Provide the (X, Y) coordinate of the cell's center where the given text is located.  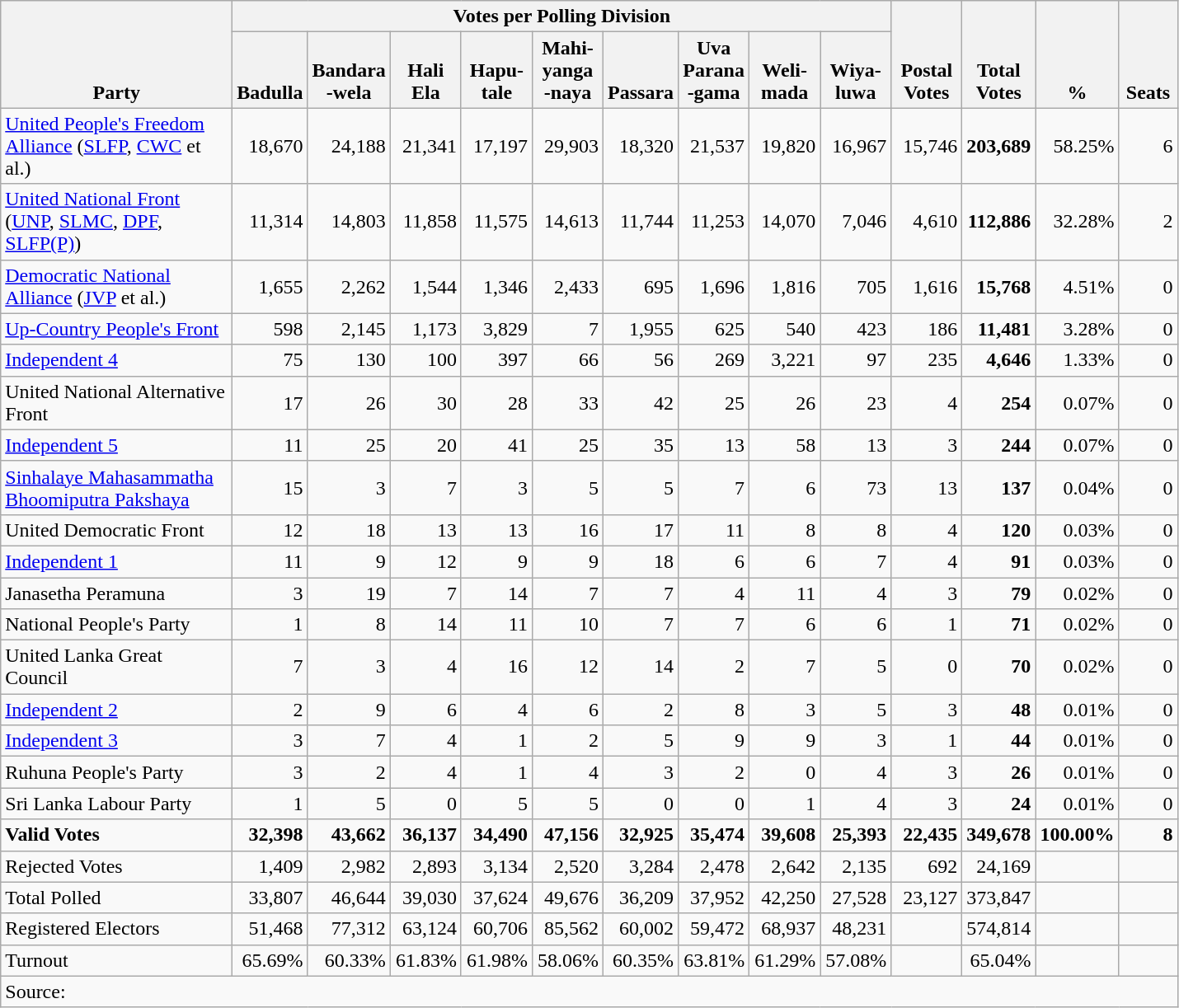
57.08% (856, 960)
23,127 (927, 898)
United Democratic Front (117, 530)
91 (999, 561)
41 (496, 445)
85,562 (567, 929)
29,903 (567, 146)
23 (856, 402)
24 (999, 804)
2,520 (567, 866)
1,616 (927, 287)
35,474 (714, 835)
24,188 (349, 146)
United People's Freedom Alliance (SLFP, CWC et al.) (117, 146)
HaliEla (425, 70)
244 (999, 445)
42 (641, 402)
19,820 (785, 146)
42,250 (785, 898)
% (1077, 54)
70 (999, 668)
65.04% (999, 960)
21,537 (714, 146)
PostalVotes (927, 54)
60.33% (349, 960)
24,169 (999, 866)
61.98% (496, 960)
21,341 (425, 146)
203,689 (999, 146)
Democratic National Alliance (JVP et al.) (117, 287)
2,893 (425, 866)
137 (999, 488)
37,952 (714, 898)
3.28% (1077, 329)
1,655 (270, 287)
Sinhalaye Mahasammatha Bhoomiputra Pakshaya (117, 488)
71 (999, 625)
100.00% (1077, 835)
1,955 (641, 329)
77,312 (349, 929)
Independent 5 (117, 445)
66 (567, 360)
695 (641, 287)
97 (856, 360)
49,676 (567, 898)
Independent 2 (117, 710)
47,156 (567, 835)
48 (999, 710)
27,528 (856, 898)
4,610 (927, 222)
11,253 (714, 222)
1,409 (270, 866)
20 (425, 445)
Hapu-tale (496, 70)
Badulla (270, 70)
15 (270, 488)
59,472 (714, 929)
349,678 (999, 835)
2,478 (714, 866)
Independent 1 (117, 561)
Janasetha Peramuna (117, 593)
65.69% (270, 960)
Total Polled (117, 898)
1,696 (714, 287)
Votes per Polling Division (562, 16)
Valid Votes (117, 835)
68,937 (785, 929)
Wiya-luwa (856, 70)
1,544 (425, 287)
48,231 (856, 929)
39,608 (785, 835)
60,706 (496, 929)
61.83% (425, 960)
7,046 (856, 222)
36,209 (641, 898)
2,982 (349, 866)
186 (927, 329)
28 (496, 402)
Party (117, 54)
2,145 (349, 329)
100 (425, 360)
National People's Party (117, 625)
11,858 (425, 222)
423 (856, 329)
120 (999, 530)
United National Front(UNP, SLMC, DPF, SLFP(P)) (117, 222)
37,624 (496, 898)
Weli-mada (785, 70)
56 (641, 360)
540 (785, 329)
598 (270, 329)
32,398 (270, 835)
Sri Lanka Labour Party (117, 804)
2,262 (349, 287)
36,137 (425, 835)
46,644 (349, 898)
Bandara-wela (349, 70)
4.51% (1077, 287)
58.25% (1077, 146)
3,221 (785, 360)
UvaParana-gama (714, 70)
32,925 (641, 835)
61.29% (785, 960)
58 (785, 445)
3,829 (496, 329)
Passara (641, 70)
15,746 (927, 146)
17,197 (496, 146)
18,320 (641, 146)
3,284 (641, 866)
130 (349, 360)
373,847 (999, 898)
18,670 (270, 146)
73 (856, 488)
Ruhuna People's Party (117, 772)
1,816 (785, 287)
10 (567, 625)
Rejected Votes (117, 866)
16,967 (856, 146)
4,646 (999, 360)
1.33% (1077, 360)
Mahi-yanga-naya (567, 70)
574,814 (999, 929)
33 (567, 402)
33,807 (270, 898)
254 (999, 402)
Independent 3 (117, 741)
11,314 (270, 222)
44 (999, 741)
63,124 (425, 929)
79 (999, 593)
11,575 (496, 222)
1,173 (425, 329)
63.81% (714, 960)
11,744 (641, 222)
43,662 (349, 835)
269 (714, 360)
Turnout (117, 960)
2,642 (785, 866)
32.28% (1077, 222)
35 (641, 445)
11,481 (999, 329)
235 (927, 360)
United Lanka Great Council (117, 668)
39,030 (425, 898)
Up-Country People's Front (117, 329)
58.06% (567, 960)
692 (927, 866)
Registered Electors (117, 929)
0.04% (1077, 488)
2,433 (567, 287)
75 (270, 360)
14,803 (349, 222)
Seats (1148, 54)
2,135 (856, 866)
25,393 (856, 835)
34,490 (496, 835)
15,768 (999, 287)
112,886 (999, 222)
14,613 (567, 222)
705 (856, 287)
19 (349, 593)
3,134 (496, 866)
60,002 (641, 929)
60.35% (641, 960)
14,070 (785, 222)
30 (425, 402)
625 (714, 329)
397 (496, 360)
22,435 (927, 835)
Total Votes (999, 54)
Independent 4 (117, 360)
United National Alternative Front (117, 402)
51,468 (270, 929)
1,346 (496, 287)
Source: (589, 992)
